For the text-containing cell, return its midpoint in [x, y] coordinate format. 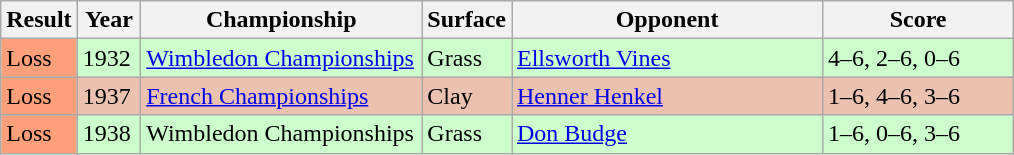
Ellsworth Vines [668, 58]
Surface [467, 20]
Don Budge [668, 134]
1937 [109, 96]
French Championships [282, 96]
Year [109, 20]
1–6, 0–6, 3–6 [918, 134]
Score [918, 20]
4–6, 2–6, 0–6 [918, 58]
Henner Henkel [668, 96]
1938 [109, 134]
Result [39, 20]
Clay [467, 96]
1–6, 4–6, 3–6 [918, 96]
Championship [282, 20]
Opponent [668, 20]
1932 [109, 58]
